Provide the (x, y) coordinate of the cell's center where the given text is located.  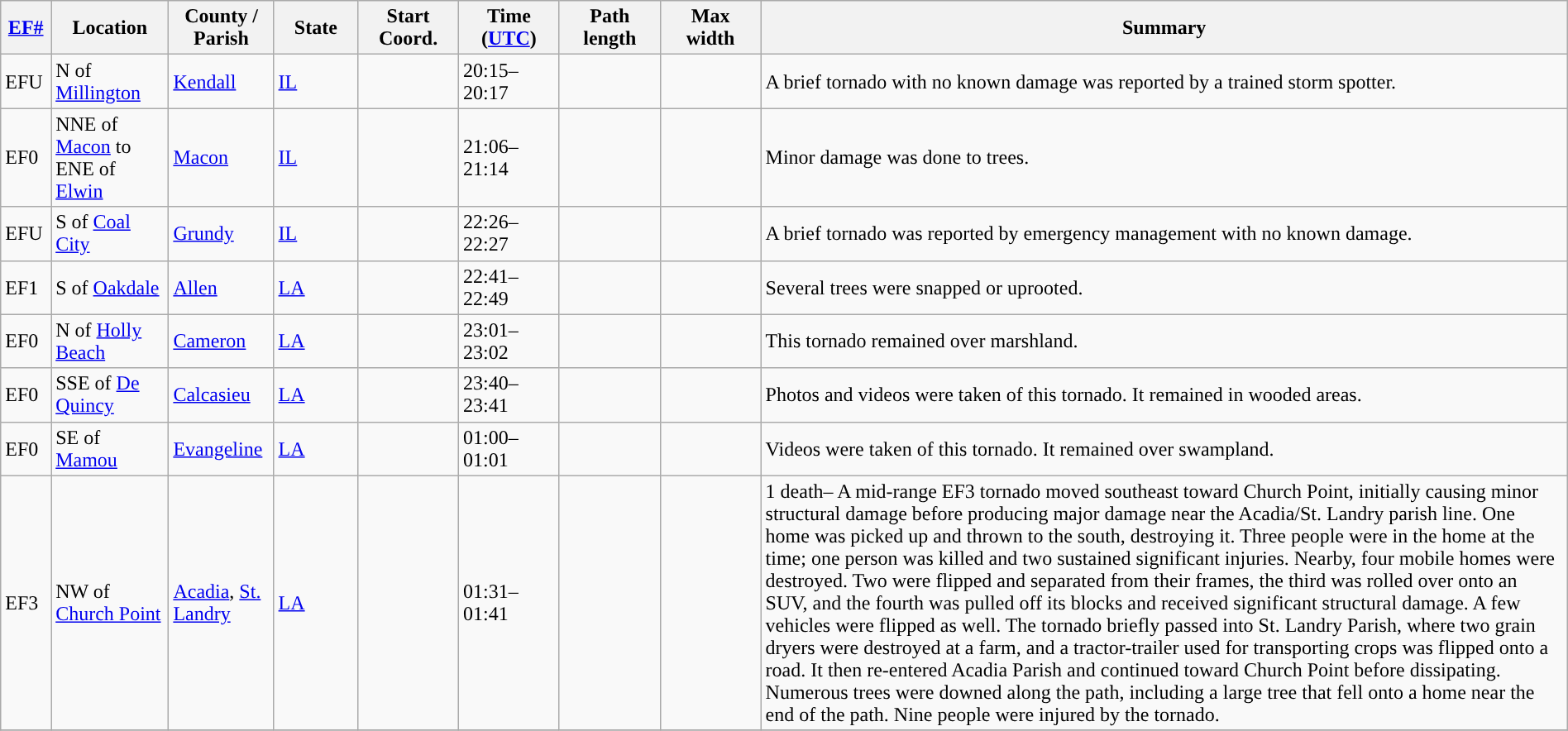
NNE of Macon to ENE of Elwin (110, 157)
Allen (222, 288)
23:01–23:02 (509, 341)
Time (UTC) (509, 28)
EF1 (26, 288)
22:26–22:27 (509, 233)
Macon (222, 157)
Videos were taken of this tornado. It remained over swampland. (1164, 448)
Photos and videos were taken of this tornado. It remained in wooded areas. (1164, 395)
County / Parish (222, 28)
A brief tornado was reported by emergency management with no known damage. (1164, 233)
Cameron (222, 341)
Path length (610, 28)
Minor damage was done to trees. (1164, 157)
Several trees were snapped or uprooted. (1164, 288)
22:41–22:49 (509, 288)
SSE of De Quincy (110, 395)
EF3 (26, 603)
Grundy (222, 233)
N of Holly Beach (110, 341)
EF# (26, 28)
N of Millington (110, 81)
SE of Mamou (110, 448)
Summary (1164, 28)
NW of Church Point (110, 603)
Max width (710, 28)
State (316, 28)
Start Coord. (409, 28)
Evangeline (222, 448)
This tornado remained over marshland. (1164, 341)
21:06–21:14 (509, 157)
S of Oakdale (110, 288)
Kendall (222, 81)
Acadia, St. Landry (222, 603)
A brief tornado with no known damage was reported by a trained storm spotter. (1164, 81)
23:40–23:41 (509, 395)
01:31–01:41 (509, 603)
Calcasieu (222, 395)
20:15–20:17 (509, 81)
S of Coal City (110, 233)
Location (110, 28)
01:00–01:01 (509, 448)
